Extract the (x, y) coordinate from the center of the cell holding the provided text.  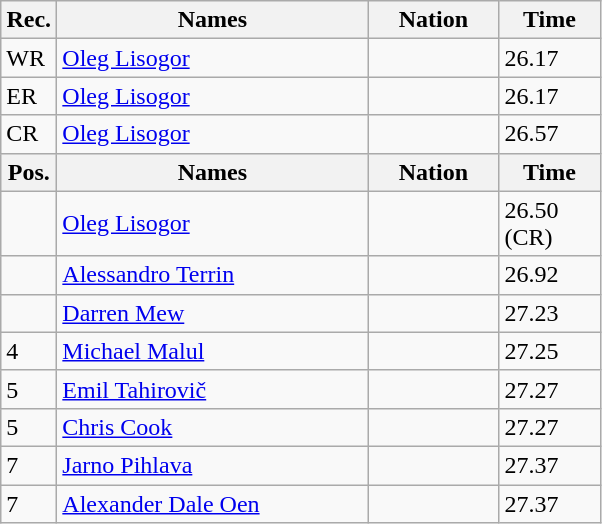
26.57 (550, 134)
Jarno Pihlava (212, 465)
CR (29, 134)
Alessandro Terrin (212, 275)
27.23 (550, 313)
Rec. (29, 20)
4 (29, 351)
26.92 (550, 275)
27.25 (550, 351)
Darren Mew (212, 313)
ER (29, 96)
Chris Cook (212, 427)
WR (29, 58)
Michael Malul (212, 351)
Alexander Dale Oen (212, 503)
Pos. (29, 172)
26.50 (CR) (550, 224)
Emil Tahirovič (212, 389)
